Detect which cell encompasses the target text, then output its (X, Y) center coordinate. 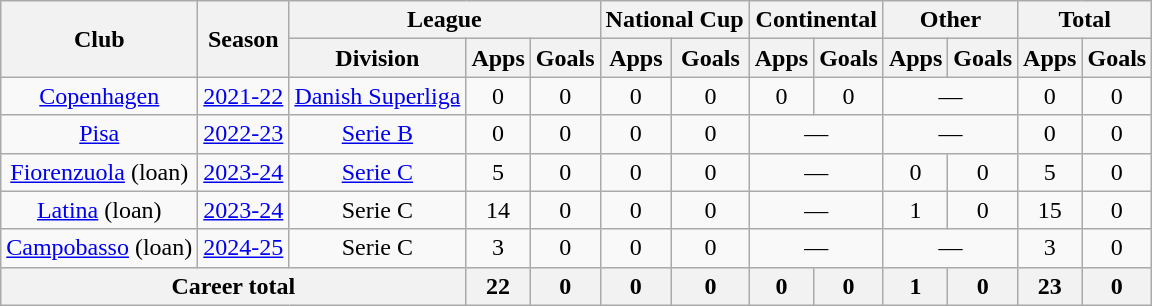
Latina (loan) (100, 210)
Campobasso (loan) (100, 248)
2022-23 (244, 134)
Danish Superliga (378, 96)
Career total (234, 286)
22 (498, 286)
Copenhagen (100, 96)
Total (1085, 20)
2021-22 (244, 96)
23 (1050, 286)
14 (498, 210)
Other (950, 20)
League (444, 20)
15 (1050, 210)
Fiorenzuola (loan) (100, 172)
Serie B (378, 134)
Season (244, 39)
Continental (816, 20)
Division (378, 58)
National Cup (674, 20)
Club (100, 39)
2024-25 (244, 248)
Pisa (100, 134)
